Find where the given text appears and provide that cell's center as (x, y) coordinate. 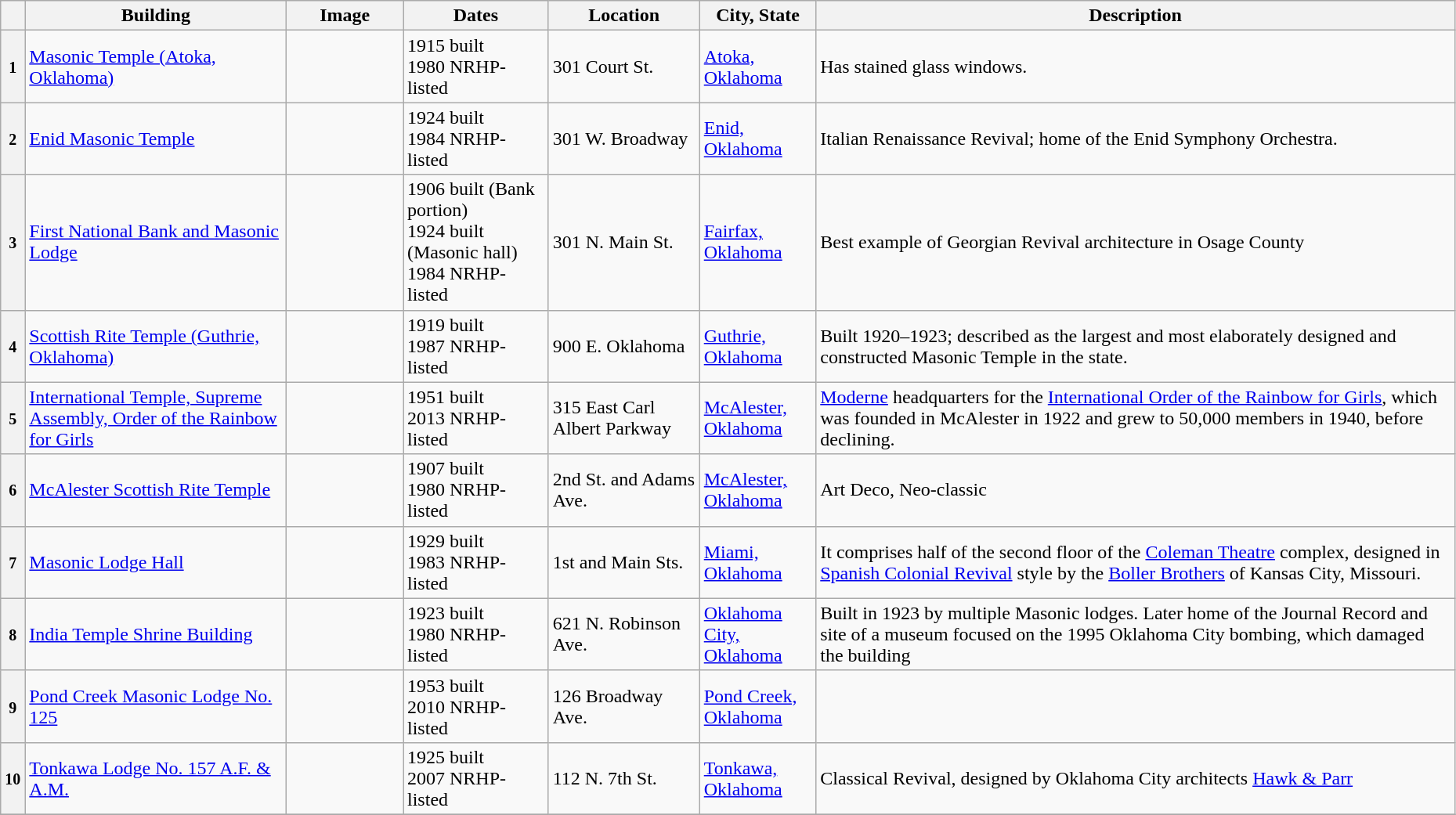
Description (1136, 16)
7 (13, 562)
3 (13, 243)
Location (623, 16)
Building (156, 16)
International Temple, Supreme Assembly, Order of the Rainbow for Girls (156, 418)
1919 built1987 NRHP-listed (475, 346)
Fairfax, Oklahoma (758, 243)
India Temple Shrine Building (156, 634)
621 N. Robinson Ave. (623, 634)
Image (345, 16)
Pond Creek, Oklahoma (758, 706)
1915 built1980 NRHP-listed (475, 67)
McAlester Scottish Rite Temple (156, 490)
1953 built2010 NRHP-listed (475, 706)
Masonic Lodge Hall (156, 562)
1907 built1980 NRHP-listed (475, 490)
301 W. Broadway (623, 139)
126 Broadway Ave. (623, 706)
1951 built2013 NRHP-listed (475, 418)
6 (13, 490)
301 Court St. (623, 67)
4 (13, 346)
Enid Masonic Temple (156, 139)
5 (13, 418)
Enid, Oklahoma (758, 139)
2 (13, 139)
Guthrie, Oklahoma (758, 346)
1923 built1980 NRHP-listed (475, 634)
Has stained glass windows. (1136, 67)
1 (13, 67)
2nd St. and Adams Ave. (623, 490)
Masonic Temple (Atoka, Oklahoma) (156, 67)
Oklahoma City, Oklahoma (758, 634)
900 E. Oklahoma (623, 346)
Art Deco, Neo-classic (1136, 490)
Tonkawa Lodge No. 157 A.F. & A.M. (156, 778)
1924 built1984 NRHP-listed (475, 139)
112 N. 7th St. (623, 778)
Tonkawa, Oklahoma (758, 778)
1929 built1983 NRHP-listed (475, 562)
1st and Main Sts. (623, 562)
Best example of Georgian Revival architecture in Osage County (1136, 243)
Miami, Oklahoma (758, 562)
301 N. Main St. (623, 243)
Classical Revival, designed by Oklahoma City architects Hawk & Parr (1136, 778)
Atoka, Oklahoma (758, 67)
City, State (758, 16)
Scottish Rite Temple (Guthrie, Oklahoma) (156, 346)
1925 built2007 NRHP-listed (475, 778)
First National Bank and Masonic Lodge (156, 243)
Built 1920–1923; described as the largest and most elaborately designed and constructed Masonic Temple in the state. (1136, 346)
Pond Creek Masonic Lodge No. 125 (156, 706)
8 (13, 634)
10 (13, 778)
9 (13, 706)
315 East Carl Albert Parkway (623, 418)
Dates (475, 16)
Italian Renaissance Revival; home of the Enid Symphony Orchestra. (1136, 139)
1906 built (Bank portion)1924 built (Masonic hall)1984 NRHP-listed (475, 243)
